Extract the (X, Y) coordinate from the center of the cell holding the provided text.  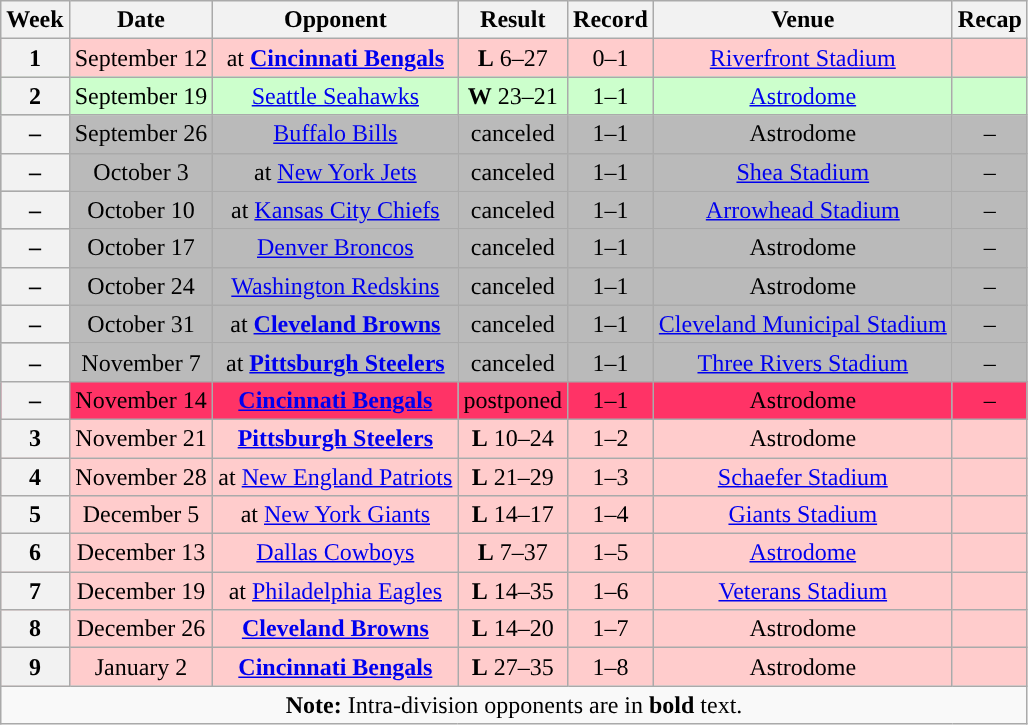
October 10 (141, 210)
Cleveland Browns (336, 629)
September 12 (141, 58)
1 (35, 58)
Buffalo Bills (336, 134)
October 24 (141, 286)
5 (35, 515)
Denver Broncos (336, 248)
November 28 (141, 477)
October 31 (141, 324)
6 (35, 553)
L 7–37 (513, 553)
Veterans Stadium (802, 591)
November 7 (141, 362)
at Cleveland Browns (336, 324)
Shea Stadium (802, 172)
9 (35, 667)
December 19 (141, 591)
W 23–21 (513, 96)
September 19 (141, 96)
Recap (990, 20)
Giants Stadium (802, 515)
L 10–24 (513, 438)
Venue (802, 20)
September 26 (141, 134)
at New England Patriots (336, 477)
Note: Intra-division opponents are in bold text. (514, 705)
October 17 (141, 248)
December 26 (141, 629)
1–4 (611, 515)
8 (35, 629)
at New York Jets (336, 172)
L 14–35 (513, 591)
1–6 (611, 591)
Schaefer Stadium (802, 477)
Cleveland Municipal Stadium (802, 324)
1–7 (611, 629)
at Philadelphia Eagles (336, 591)
L 14–17 (513, 515)
1–3 (611, 477)
0–1 (611, 58)
postponed (513, 400)
Dallas Cowboys (336, 553)
Week (35, 20)
Record (611, 20)
2 (35, 96)
November 21 (141, 438)
7 (35, 591)
Date (141, 20)
1–2 (611, 438)
Seattle Seahawks (336, 96)
at Kansas City Chiefs (336, 210)
L 14–20 (513, 629)
at Pittsburgh Steelers (336, 362)
L 21–29 (513, 477)
Opponent (336, 20)
at Cincinnati Bengals (336, 58)
3 (35, 438)
October 3 (141, 172)
at New York Giants (336, 515)
Arrowhead Stadium (802, 210)
December 13 (141, 553)
Washington Redskins (336, 286)
November 14 (141, 400)
Result (513, 20)
L 27–35 (513, 667)
Riverfront Stadium (802, 58)
December 5 (141, 515)
January 2 (141, 667)
1–5 (611, 553)
Three Rivers Stadium (802, 362)
1–8 (611, 667)
L 6–27 (513, 58)
4 (35, 477)
Pittsburgh Steelers (336, 438)
